Pinpoint the cell where the given text exists, returning its [X, Y] midpoint coordinate. 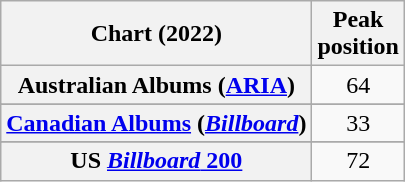
US Billboard 200 [156, 161]
Peakposition [358, 34]
33 [358, 123]
64 [358, 85]
Australian Albums (ARIA) [156, 85]
72 [358, 161]
Chart (2022) [156, 34]
Canadian Albums (Billboard) [156, 123]
